Provide the (x, y) coordinate of the cell's center where the given text is located.  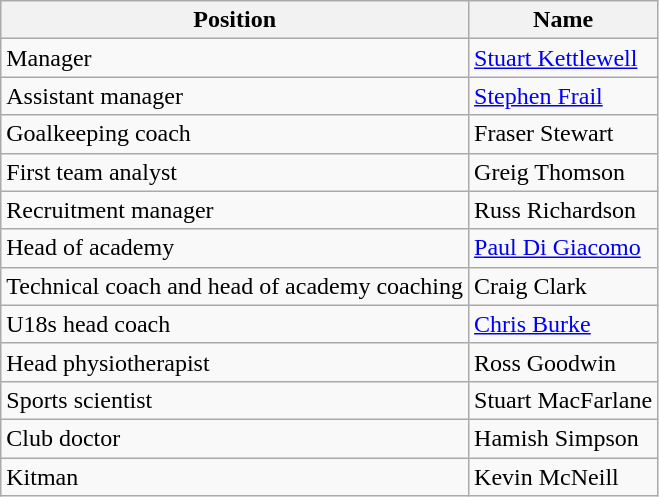
Head of academy (235, 248)
Manager (235, 58)
Recruitment manager (235, 210)
Chris Burke (564, 324)
Hamish Simpson (564, 438)
Club doctor (235, 438)
Russ Richardson (564, 210)
Fraser Stewart (564, 134)
Kevin McNeill (564, 477)
Position (235, 20)
Greig Thomson (564, 172)
Goalkeeping coach (235, 134)
Name (564, 20)
Stuart MacFarlane (564, 400)
Ross Goodwin (564, 362)
First team analyst (235, 172)
Kitman (235, 477)
Sports scientist (235, 400)
Craig Clark (564, 286)
Stuart Kettlewell (564, 58)
Paul Di Giacomo (564, 248)
Head physiotherapist (235, 362)
Technical coach and head of academy coaching (235, 286)
Assistant manager (235, 96)
Stephen Frail (564, 96)
U18s head coach (235, 324)
